Pinpoint the cell where the given text exists, returning its (x, y) midpoint coordinate. 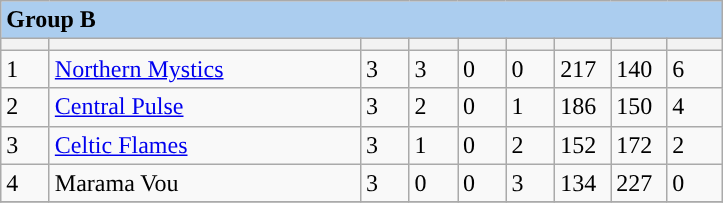
172 (639, 145)
227 (639, 183)
6 (695, 69)
Central Pulse (204, 107)
150 (639, 107)
152 (583, 145)
134 (583, 183)
Celtic Flames (204, 145)
186 (583, 107)
Northern Mystics (204, 69)
140 (639, 69)
Group B (362, 20)
217 (583, 69)
Marama Vou (204, 183)
